Search for the cell housing the specified text and yield its [X, Y] center coordinate. 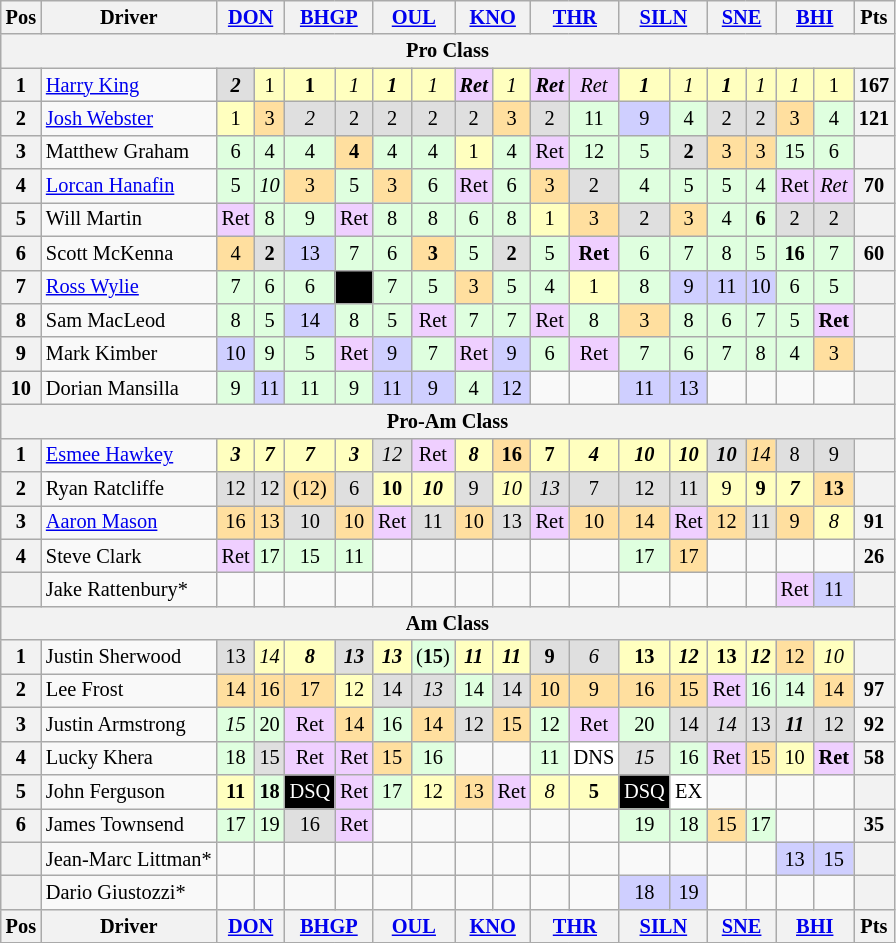
Aaron Mason [129, 522]
Matthew Graham [129, 152]
Harry King [129, 85]
60 [874, 253]
167 [874, 85]
(12) [310, 489]
EX [689, 791]
Esmee Hawkey [129, 455]
James Townsend [129, 825]
35 [874, 825]
Jean-Marc Littman* [129, 859]
58 [874, 758]
97 [874, 690]
Am Class [448, 623]
Justin Armstrong [129, 724]
Steve Clark [129, 556]
26 [874, 556]
Dario Giustozzi* [129, 892]
92 [874, 724]
Jake Rattenbury* [129, 589]
Lorcan Hanafin [129, 186]
Pro-Am Class [448, 421]
Justin Sherwood [129, 657]
Scott McKenna [129, 253]
Ross Wylie [129, 287]
Ryan Ratcliffe [129, 489]
John Ferguson [129, 791]
121 [874, 118]
Dorian Mansilla [129, 388]
Josh Webster [129, 118]
91 [874, 522]
(15) [433, 657]
Pro Class [448, 51]
DNS [594, 758]
Will Martin [129, 219]
Lucky Khera [129, 758]
Mark Kimber [129, 354]
Lee Frost [129, 690]
Sam MacLeod [129, 320]
70 [874, 186]
